Scan for the cell matching the given text and deliver its [x, y] coordinate at center. 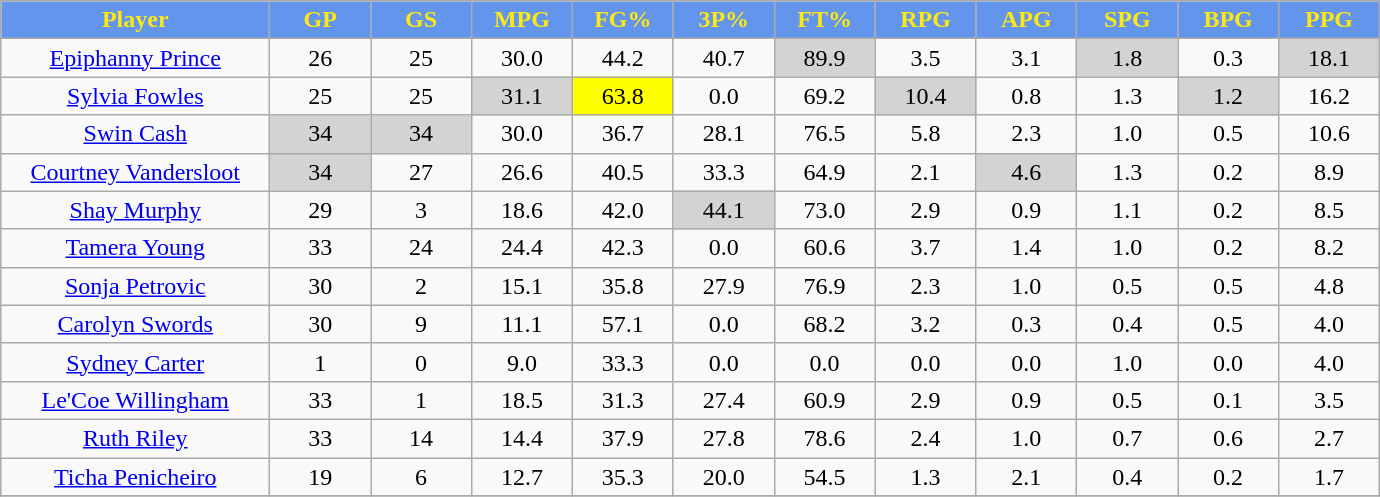
64.9 [824, 172]
18.1 [1330, 58]
27.4 [724, 400]
10.4 [926, 96]
Swin Cash [136, 134]
11.1 [522, 324]
15.1 [522, 286]
5.8 [926, 134]
0.6 [1228, 438]
24 [422, 248]
20.0 [724, 477]
2 [422, 286]
76.5 [824, 134]
78.6 [824, 438]
27.8 [724, 438]
8.5 [1330, 210]
GP [320, 20]
31.1 [522, 96]
1.7 [1330, 477]
Tamera Young [136, 248]
44.2 [622, 58]
9.0 [522, 362]
76.9 [824, 286]
1.1 [1128, 210]
37.9 [622, 438]
9 [422, 324]
SPG [1128, 20]
2.4 [926, 438]
3.2 [926, 324]
44.1 [724, 210]
29 [320, 210]
27 [422, 172]
60.6 [824, 248]
24.4 [522, 248]
Player [136, 20]
12.7 [522, 477]
0.8 [1026, 96]
3 [422, 210]
26.6 [522, 172]
35.3 [622, 477]
4.6 [1026, 172]
8.9 [1330, 172]
Ticha Penicheiro [136, 477]
6 [422, 477]
BPG [1228, 20]
31.3 [622, 400]
68.2 [824, 324]
APG [1026, 20]
14 [422, 438]
69.2 [824, 96]
MPG [522, 20]
Ruth Riley [136, 438]
FT% [824, 20]
27.9 [724, 286]
54.5 [824, 477]
63.8 [622, 96]
1.2 [1228, 96]
1.4 [1026, 248]
0 [422, 362]
18.6 [522, 210]
8.2 [1330, 248]
1.8 [1128, 58]
0.7 [1128, 438]
73.0 [824, 210]
Carolyn Swords [136, 324]
PPG [1330, 20]
35.8 [622, 286]
89.9 [824, 58]
Epiphanny Prince [136, 58]
2.7 [1330, 438]
Sylvia Fowles [136, 96]
Le'Coe Willingham [136, 400]
4.8 [1330, 286]
Shay Murphy [136, 210]
28.1 [724, 134]
GS [422, 20]
40.7 [724, 58]
42.3 [622, 248]
40.5 [622, 172]
14.4 [522, 438]
0.1 [1228, 400]
Sydney Carter [136, 362]
26 [320, 58]
36.7 [622, 134]
3.1 [1026, 58]
57.1 [622, 324]
RPG [926, 20]
3.7 [926, 248]
10.6 [1330, 134]
FG% [622, 20]
3P% [724, 20]
19 [320, 477]
Courtney Vandersloot [136, 172]
16.2 [1330, 96]
18.5 [522, 400]
Sonja Petrovic [136, 286]
60.9 [824, 400]
42.0 [622, 210]
